Capture the cell that displays the provided text and extract its (X, Y) central coordinate. 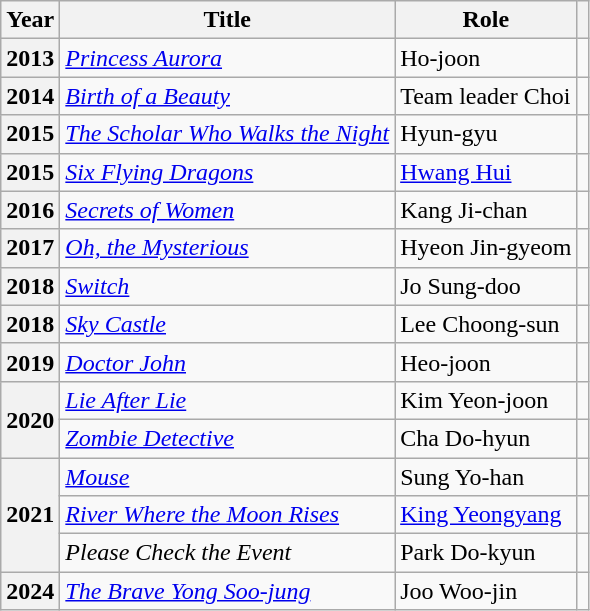
Heo-joon (486, 362)
The Brave Yong Soo-jung (228, 591)
Please Check the Event (228, 553)
Hwang Hui (486, 172)
Hyeon Jin-gyeom (486, 248)
The Scholar Who Walks the Night (228, 134)
Hyun-gyu (486, 134)
Title (228, 20)
Jo Sung-doo (486, 286)
Lie After Lie (228, 400)
Kim Yeon-joon (486, 400)
Sung Yo-han (486, 477)
Ho-joon (486, 58)
2020 (30, 419)
2019 (30, 362)
2021 (30, 515)
Lee Choong-sun (486, 324)
2017 (30, 248)
Secrets of Women (228, 210)
River Where the Moon Rises (228, 515)
2024 (30, 591)
King Yeongyang (486, 515)
Princess Aurora (228, 58)
Birth of a Beauty (228, 96)
Year (30, 20)
2016 (30, 210)
Team leader Choi (486, 96)
Doctor John (228, 362)
Mouse (228, 477)
Kang Ji-chan (486, 210)
Zombie Detective (228, 438)
Cha Do-hyun (486, 438)
Sky Castle (228, 324)
Switch (228, 286)
Six Flying Dragons (228, 172)
Park Do-kyun (486, 553)
Joo Woo-jin (486, 591)
Oh, the Mysterious (228, 248)
Role (486, 20)
2014 (30, 96)
2013 (30, 58)
